Locate the cell with the specified text and output its (x, y) center coordinate. 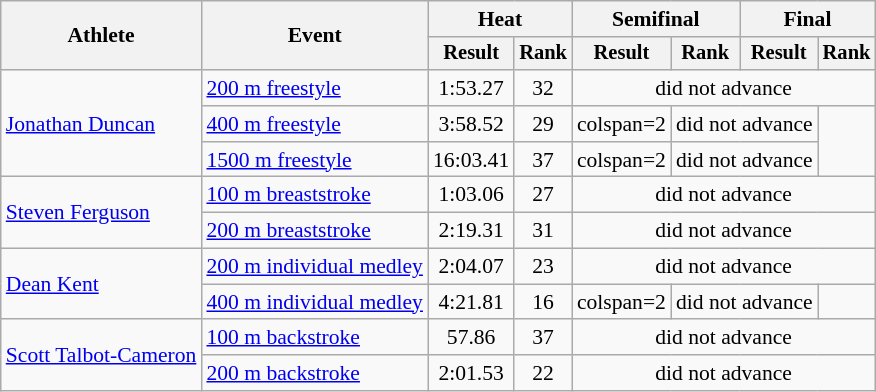
29 (543, 124)
27 (543, 195)
400 m freestyle (314, 124)
200 m freestyle (314, 88)
2:19.31 (471, 231)
Semifinal (656, 19)
23 (543, 267)
1:03.06 (471, 195)
Heat (500, 19)
57.86 (471, 338)
Athlete (102, 36)
Scott Talbot-Cameron (102, 356)
Event (314, 36)
1500 m freestyle (314, 160)
16 (543, 302)
32 (543, 88)
Final (808, 19)
100 m backstroke (314, 338)
2:01.53 (471, 373)
200 m individual medley (314, 267)
4:21.81 (471, 302)
400 m individual medley (314, 302)
22 (543, 373)
3:58.52 (471, 124)
Dean Kent (102, 284)
16:03.41 (471, 160)
2:04.07 (471, 267)
31 (543, 231)
Steven Ferguson (102, 212)
200 m breaststroke (314, 231)
200 m backstroke (314, 373)
100 m breaststroke (314, 195)
Jonathan Duncan (102, 124)
1:53.27 (471, 88)
